Determine the [x, y] coordinate at the center of the cell enclosing the given text.  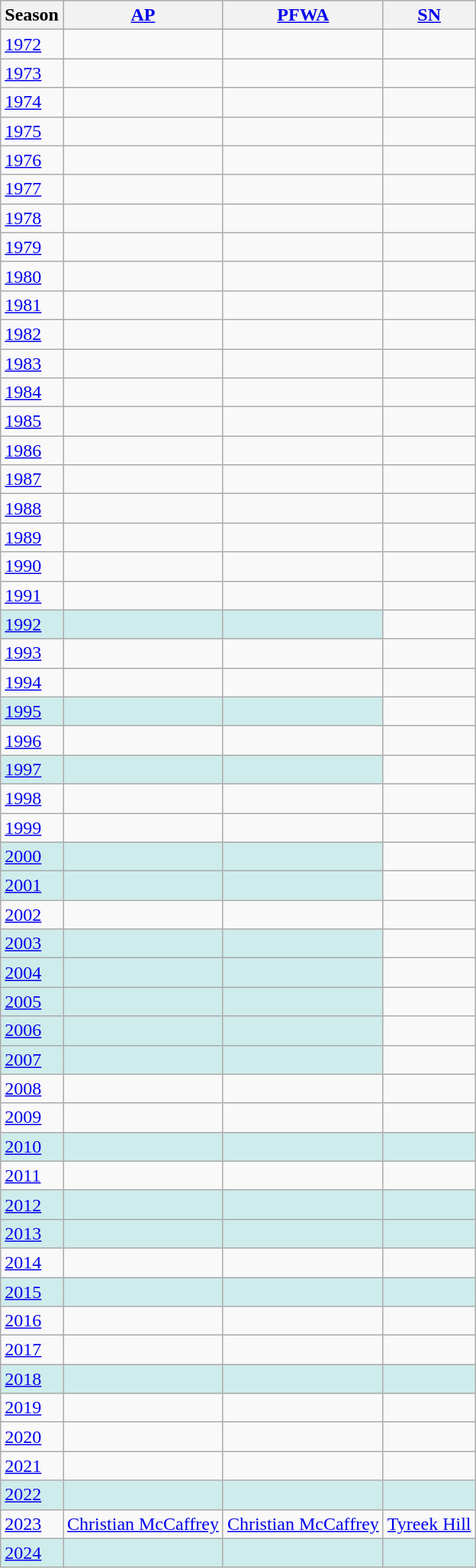
1977 [32, 189]
2023 [32, 1524]
2022 [32, 1495]
2005 [32, 1002]
2008 [32, 1089]
2017 [32, 1350]
2002 [32, 915]
1999 [32, 827]
2015 [32, 1292]
1984 [32, 393]
Tyreek Hill [429, 1524]
2010 [32, 1146]
1979 [32, 247]
1981 [32, 305]
1982 [32, 334]
1991 [32, 595]
1996 [32, 740]
2000 [32, 857]
2013 [32, 1233]
1976 [32, 160]
1995 [32, 711]
2021 [32, 1466]
2009 [32, 1117]
1986 [32, 451]
2019 [32, 1408]
1992 [32, 624]
AP [143, 15]
SN [429, 15]
1985 [32, 422]
2011 [32, 1175]
2024 [32, 1553]
2018 [32, 1379]
1997 [32, 769]
1988 [32, 508]
1978 [32, 218]
1980 [32, 276]
2020 [32, 1437]
1974 [32, 102]
1972 [32, 44]
2006 [32, 1031]
1993 [32, 653]
1994 [32, 682]
1973 [32, 73]
Season [32, 15]
2012 [32, 1204]
1990 [32, 566]
PFWA [303, 15]
1975 [32, 131]
2014 [32, 1262]
2004 [32, 973]
1987 [32, 479]
2001 [32, 886]
2016 [32, 1321]
1983 [32, 364]
1989 [32, 537]
2007 [32, 1060]
2003 [32, 944]
1998 [32, 798]
